Provide the (x, y) coordinate of the cell's center where the given text is located.  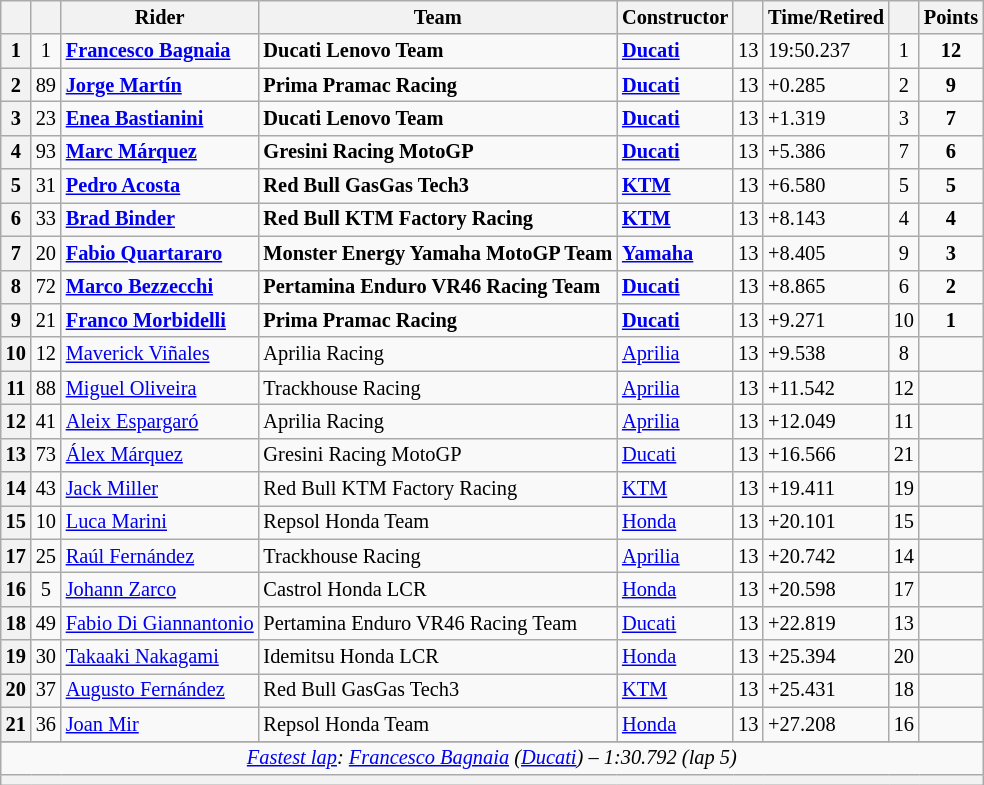
+22.819 (826, 623)
+0.285 (826, 85)
Álex Márquez (160, 455)
+5.386 (826, 152)
Yamaha (675, 253)
Jack Miller (160, 489)
Joan Mir (160, 724)
+9.271 (826, 320)
Francesco Bagnaia (160, 51)
Team (438, 17)
Pedro Acosta (160, 186)
88 (46, 388)
Miguel Oliveira (160, 388)
+20.598 (826, 589)
+27.208 (826, 724)
+25.394 (826, 657)
41 (46, 421)
Marco Bezzecchi (160, 287)
Maverick Viñales (160, 354)
+20.101 (826, 522)
Constructor (675, 17)
+6.580 (826, 186)
25 (46, 556)
+8.143 (826, 219)
72 (46, 287)
+9.538 (826, 354)
Points (951, 17)
Fabio Quartararo (160, 253)
+20.742 (826, 556)
+8.405 (826, 253)
Augusto Fernández (160, 690)
Brad Binder (160, 219)
Franco Morbidelli (160, 320)
+19.411 (826, 489)
Time/Retired (826, 17)
36 (46, 724)
Jorge Martín (160, 85)
Castrol Honda LCR (438, 589)
+1.319 (826, 118)
23 (46, 118)
Marc Márquez (160, 152)
19:50.237 (826, 51)
Enea Bastianini (160, 118)
Fastest lap: Francesco Bagnaia (Ducati) – 1:30.792 (lap 5) (492, 758)
Monster Energy Yamaha MotoGP Team (438, 253)
+12.049 (826, 421)
Rider (160, 17)
37 (46, 690)
Takaaki Nakagami (160, 657)
Johann Zarco (160, 589)
Idemitsu Honda LCR (438, 657)
+8.865 (826, 287)
Fabio Di Giannantonio (160, 623)
33 (46, 219)
30 (46, 657)
Aleix Espargaró (160, 421)
Luca Marini (160, 522)
93 (46, 152)
73 (46, 455)
43 (46, 489)
+25.431 (826, 690)
+11.542 (826, 388)
49 (46, 623)
31 (46, 186)
Raúl Fernández (160, 556)
89 (46, 85)
+16.566 (826, 455)
